Search for the cell housing the specified text and yield its (X, Y) center coordinate. 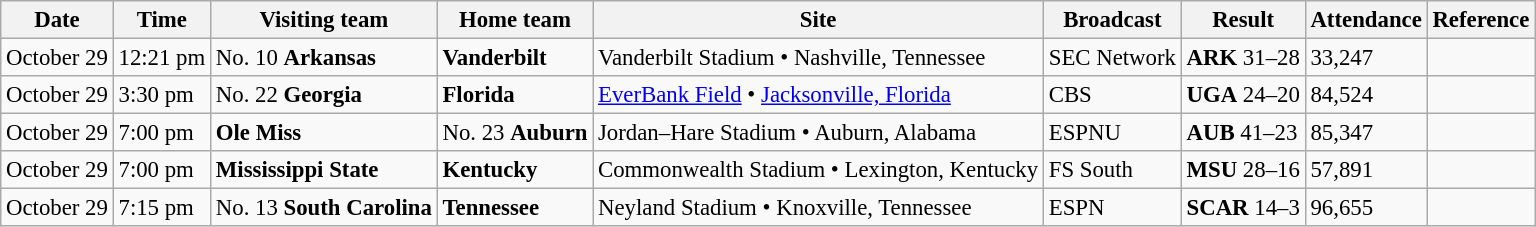
Kentucky (515, 170)
No. 10 Arkansas (324, 58)
Date (57, 20)
96,655 (1366, 208)
ESPN (1112, 208)
Jordan–Hare Stadium • Auburn, Alabama (818, 133)
CBS (1112, 95)
No. 23 Auburn (515, 133)
FS South (1112, 170)
12:21 pm (162, 58)
No. 22 Georgia (324, 95)
Visiting team (324, 20)
EverBank Field • Jacksonville, Florida (818, 95)
Ole Miss (324, 133)
Neyland Stadium • Knoxville, Tennessee (818, 208)
33,247 (1366, 58)
Broadcast (1112, 20)
Reference (1481, 20)
Florida (515, 95)
Commonwealth Stadium • Lexington, Kentucky (818, 170)
Site (818, 20)
3:30 pm (162, 95)
Tennessee (515, 208)
84,524 (1366, 95)
Result (1243, 20)
Mississippi State (324, 170)
7:15 pm (162, 208)
Attendance (1366, 20)
ARK 31–28 (1243, 58)
Home team (515, 20)
85,347 (1366, 133)
SEC Network (1112, 58)
Time (162, 20)
AUB 41–23 (1243, 133)
Vanderbilt Stadium • Nashville, Tennessee (818, 58)
SCAR 14–3 (1243, 208)
57,891 (1366, 170)
MSU 28–16 (1243, 170)
UGA 24–20 (1243, 95)
No. 13 South Carolina (324, 208)
ESPNU (1112, 133)
Vanderbilt (515, 58)
